Detect which cell encompasses the target text, then output its [X, Y] center coordinate. 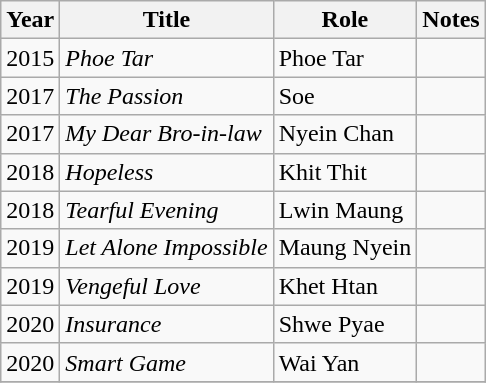
Title [166, 20]
Khit Thit [345, 172]
Lwin Maung [345, 210]
My Dear Bro-in-law [166, 134]
Soe [345, 96]
Maung Nyein [345, 248]
Notes [451, 20]
Tearful Evening [166, 210]
2015 [30, 58]
Nyein Chan [345, 134]
Khet Htan [345, 286]
Year [30, 20]
Role [345, 20]
Shwe Pyae [345, 324]
The Passion [166, 96]
Smart Game [166, 362]
Insurance [166, 324]
Wai Yan [345, 362]
Hopeless [166, 172]
Vengeful Love [166, 286]
Let Alone Impossible [166, 248]
